Detect which cell encompasses the target text, then output its (X, Y) center coordinate. 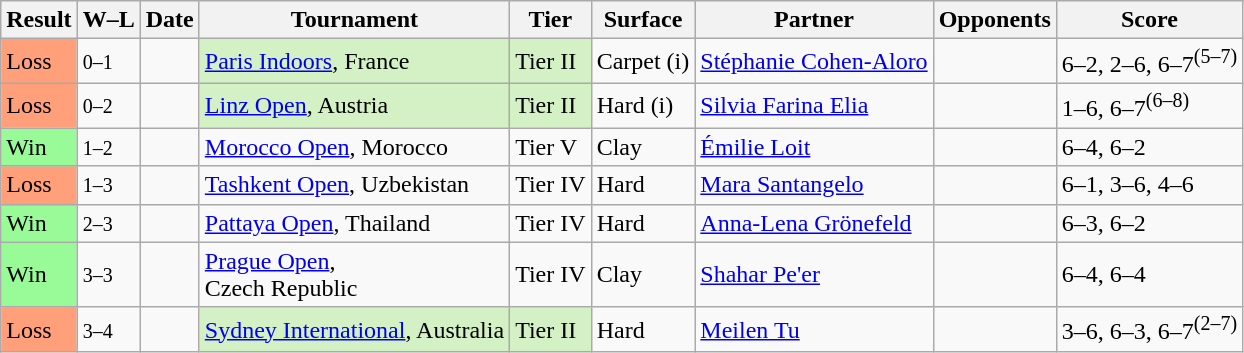
Morocco Open, Morocco (354, 147)
Surface (643, 20)
Linz Open, Austria (354, 106)
Tournament (354, 20)
2–3 (108, 223)
3–3 (108, 274)
3–6, 6–3, 6–7(2–7) (1149, 330)
1–3 (108, 185)
Result (39, 20)
Sydney International, Australia (354, 330)
0–2 (108, 106)
Partner (814, 20)
Carpet (i) (643, 62)
6–1, 3–6, 4–6 (1149, 185)
Prague Open, Czech Republic (354, 274)
Date (170, 20)
W–L (108, 20)
Tier V (551, 147)
Tier (551, 20)
Émilie Loit (814, 147)
6–4, 6–4 (1149, 274)
Hard (i) (643, 106)
1–6, 6–7(6–8) (1149, 106)
0–1 (108, 62)
Silvia Farina Elia (814, 106)
Mara Santangelo (814, 185)
Stéphanie Cohen-Aloro (814, 62)
Meilen Tu (814, 330)
6–3, 6–2 (1149, 223)
Anna-Lena Grönefeld (814, 223)
3–4 (108, 330)
Score (1149, 20)
Tashkent Open, Uzbekistan (354, 185)
6–2, 2–6, 6–7(5–7) (1149, 62)
6–4, 6–2 (1149, 147)
Pattaya Open, Thailand (354, 223)
Opponents (994, 20)
1–2 (108, 147)
Paris Indoors, France (354, 62)
Shahar Pe'er (814, 274)
